Extract the (x, y) coordinate from the center of the cell holding the provided text.  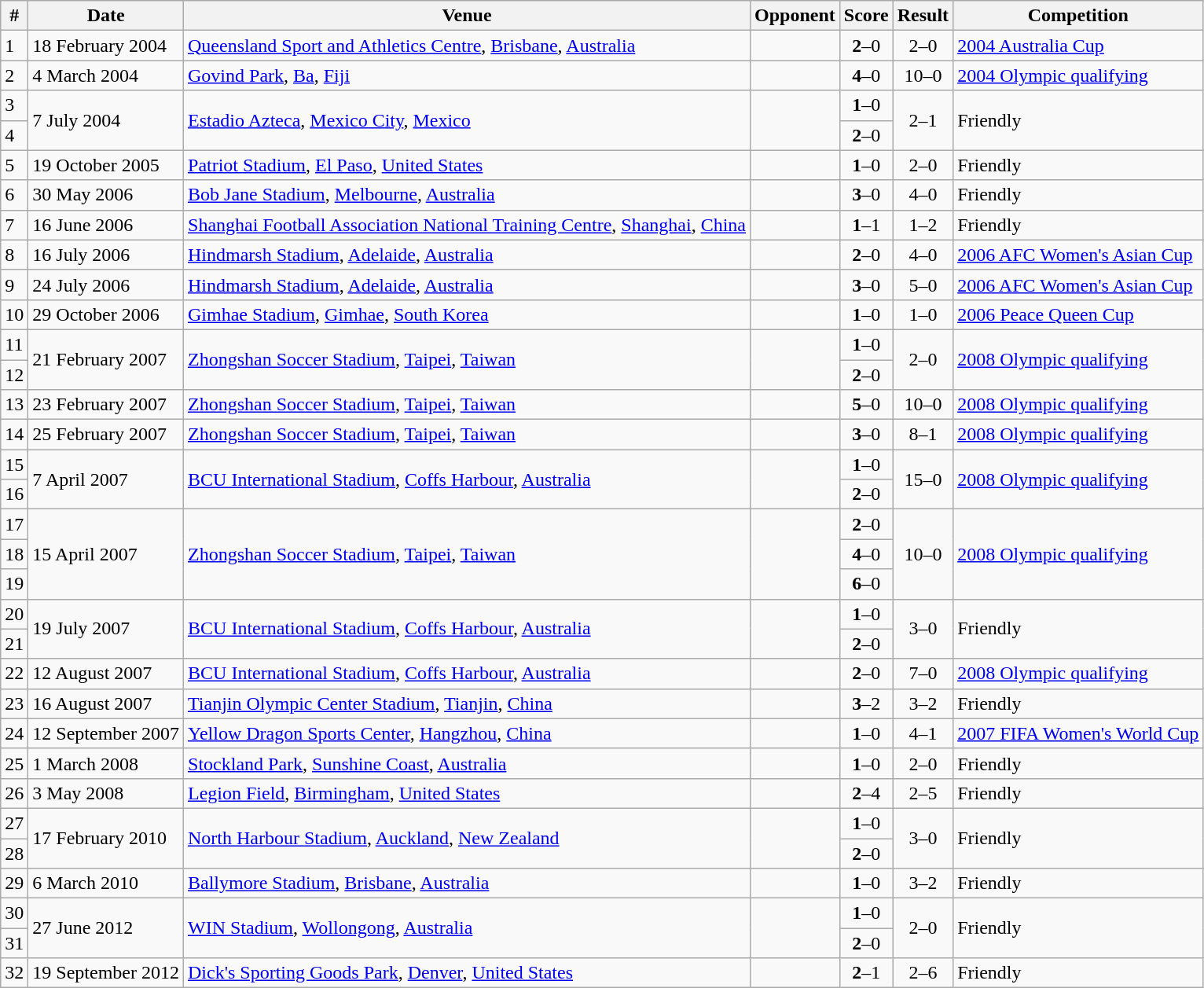
14 (14, 435)
18 (14, 554)
16 August 2007 (106, 703)
2004 Australia Cup (1078, 46)
21 (14, 644)
Gimhae Stadium, Gimhae, South Korea (467, 314)
1–1 (866, 225)
16 July 2006 (106, 255)
1–2 (923, 225)
26 (14, 793)
Queensland Sport and Athletics Centre, Brisbane, Australia (467, 46)
3 May 2008 (106, 793)
1 March 2008 (106, 763)
19 (14, 584)
Venue (467, 16)
Ballymore Stadium, Brisbane, Australia (467, 883)
24 (14, 733)
21 February 2007 (106, 359)
Govind Park, Ba, Fiji (467, 75)
17 (14, 524)
32 (14, 973)
Result (923, 16)
2004 Olympic qualifying (1078, 75)
12 August 2007 (106, 674)
Yellow Dragon Sports Center, Hangzhou, China (467, 733)
1 (14, 46)
20 (14, 614)
19 October 2005 (106, 165)
Legion Field, Birmingham, United States (467, 793)
Date (106, 16)
10 (14, 314)
31 (14, 943)
15 (14, 465)
19 July 2007 (106, 629)
7 July 2004 (106, 120)
Shanghai Football Association National Training Centre, Shanghai, China (467, 225)
Bob Jane Stadium, Melbourne, Australia (467, 195)
19 September 2012 (106, 973)
29 October 2006 (106, 314)
6–0 (866, 584)
7 (14, 225)
North Harbour Stadium, Auckland, New Zealand (467, 838)
22 (14, 674)
25 February 2007 (106, 435)
4 (14, 135)
8 (14, 255)
Score (866, 16)
29 (14, 883)
Dick's Sporting Goods Park, Denver, United States (467, 973)
# (14, 16)
2006 Peace Queen Cup (1078, 314)
2–6 (923, 973)
13 (14, 405)
4 March 2004 (106, 75)
2–4 (866, 793)
7–0 (923, 674)
7 April 2007 (106, 479)
Estadio Azteca, Mexico City, Mexico (467, 120)
2 (14, 75)
2007 FIFA Women's World Cup (1078, 733)
6 (14, 195)
8–1 (923, 435)
30 (14, 913)
16 June 2006 (106, 225)
Patriot Stadium, El Paso, United States (467, 165)
30 May 2006 (106, 195)
9 (14, 285)
23 (14, 703)
Competition (1078, 16)
27 (14, 823)
Tianjin Olympic Center Stadium, Tianjin, China (467, 703)
11 (14, 344)
24 July 2006 (106, 285)
3 (14, 105)
Stockland Park, Sunshine Coast, Australia (467, 763)
25 (14, 763)
16 (14, 494)
17 February 2010 (106, 838)
15–0 (923, 479)
4–1 (923, 733)
WIN Stadium, Wollongong, Australia (467, 928)
27 June 2012 (106, 928)
28 (14, 853)
15 April 2007 (106, 554)
2–5 (923, 793)
18 February 2004 (106, 46)
12 September 2007 (106, 733)
6 March 2010 (106, 883)
5 (14, 165)
Opponent (795, 16)
12 (14, 375)
23 February 2007 (106, 405)
